Return [x, y] of the center of cell containing provided text 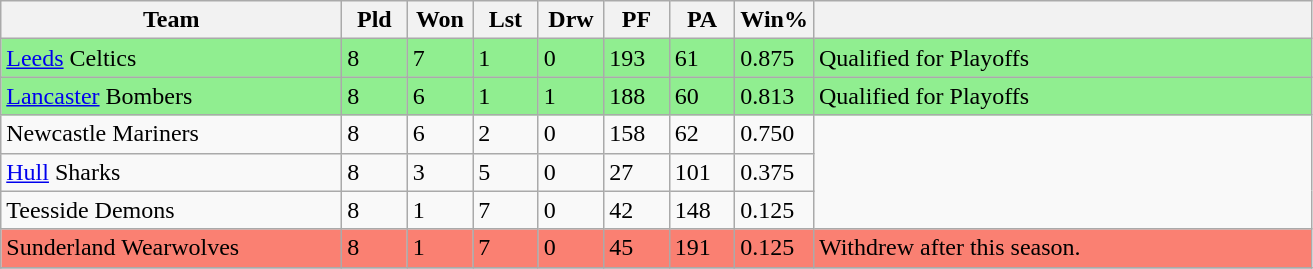
Team [172, 20]
2 [506, 134]
Sunderland Wearwolves [172, 248]
Lancaster Bombers [172, 96]
3 [440, 172]
Pld [375, 20]
PA [702, 20]
60 [702, 96]
148 [702, 210]
62 [702, 134]
Hull Sharks [172, 172]
0.750 [774, 134]
Lst [506, 20]
Newcastle Mariners [172, 134]
Leeds Celtics [172, 58]
158 [637, 134]
27 [637, 172]
5 [506, 172]
0.375 [774, 172]
0.813 [774, 96]
45 [637, 248]
Withdrew after this season. [1062, 248]
Drw [571, 20]
PF [637, 20]
191 [702, 248]
61 [702, 58]
188 [637, 96]
Win% [774, 20]
0.875 [774, 58]
101 [702, 172]
193 [637, 58]
Won [440, 20]
42 [637, 210]
Teesside Demons [172, 210]
